Identify which cell holds the provided text, then report its [x, y] central coordinate. 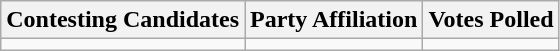
Party Affiliation [334, 20]
Votes Polled [491, 20]
Contesting Candidates [123, 20]
